For the text-containing cell, return its midpoint in [X, Y] coordinate format. 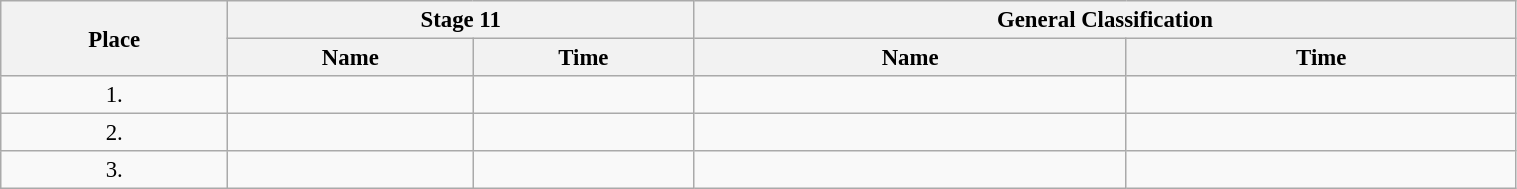
1. [114, 95]
General Classification [1105, 20]
Stage 11 [461, 20]
3. [114, 170]
2. [114, 133]
Place [114, 38]
